Return (x, y) of the center of cell containing provided text 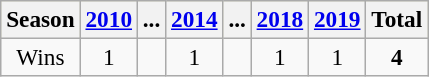
2018 (280, 19)
Total (397, 19)
Wins (40, 57)
2010 (108, 19)
4 (397, 57)
2014 (194, 19)
Season (40, 19)
2019 (338, 19)
